Return [x, y] of the center of cell containing provided text 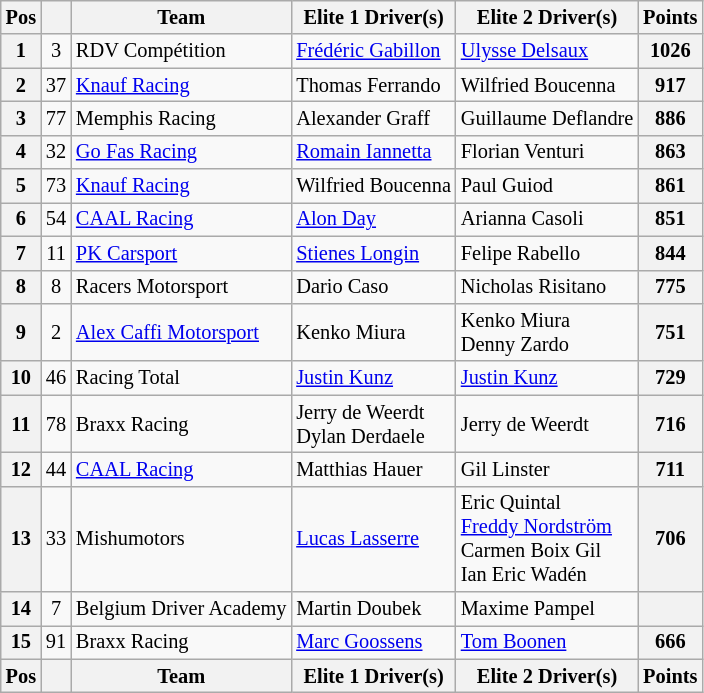
4 [21, 152]
6 [21, 219]
12 [21, 469]
Tom Boonen [547, 642]
Racing Total [181, 378]
Guillaume Deflandre [547, 118]
Racers Motorsport [181, 287]
Eric Quintal Freddy Nordström Carmen Boix Gil Ian Eric Wadén [547, 539]
46 [56, 378]
73 [56, 186]
Nicholas Risitano [547, 287]
Kenko Miura [374, 332]
RDV Compétition [181, 51]
Martin Doubek [374, 609]
Alon Day [374, 219]
Gil Linster [547, 469]
Arianna Casoli [547, 219]
37 [56, 85]
886 [670, 118]
Romain Iannetta [374, 152]
1 [21, 51]
844 [670, 253]
Jerry de Weerdt [547, 424]
775 [670, 287]
Thomas Ferrando [374, 85]
Lucas Lasserre [374, 539]
Mishumotors [181, 539]
9 [21, 332]
14 [21, 609]
Stienes Longin [374, 253]
Dario Caso [374, 287]
716 [670, 424]
Ulysse Delsaux [547, 51]
Go Fas Racing [181, 152]
5 [21, 186]
78 [56, 424]
Matthias Hauer [374, 469]
1026 [670, 51]
77 [56, 118]
666 [670, 642]
917 [670, 85]
Florian Venturi [547, 152]
711 [670, 469]
Alex Caffi Motorsport [181, 332]
729 [670, 378]
PK Carsport [181, 253]
44 [56, 469]
33 [56, 539]
10 [21, 378]
Marc Goossens [374, 642]
32 [56, 152]
706 [670, 539]
863 [670, 152]
91 [56, 642]
13 [21, 539]
15 [21, 642]
Maxime Pampel [547, 609]
851 [670, 219]
Paul Guiod [547, 186]
Alexander Graff [374, 118]
Kenko Miura Denny Zardo [547, 332]
54 [56, 219]
Frédéric Gabillon [374, 51]
Belgium Driver Academy [181, 609]
751 [670, 332]
Jerry de Weerdt Dylan Derdaele [374, 424]
Memphis Racing [181, 118]
861 [670, 186]
Felipe Rabello [547, 253]
